Detect which cell encompasses the target text, then output its (X, Y) center coordinate. 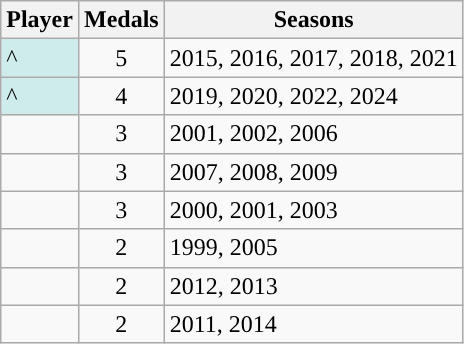
2011, 2014 (314, 324)
2012, 2013 (314, 286)
2000, 2001, 2003 (314, 210)
Player (40, 20)
Medals (121, 20)
2015, 2016, 2017, 2018, 2021 (314, 58)
2019, 2020, 2022, 2024 (314, 96)
4 (121, 96)
2001, 2002, 2006 (314, 134)
2007, 2008, 2009 (314, 172)
Seasons (314, 20)
1999, 2005 (314, 248)
5 (121, 58)
